Output the [x, y] coordinate of the center of the cell containing the given text.  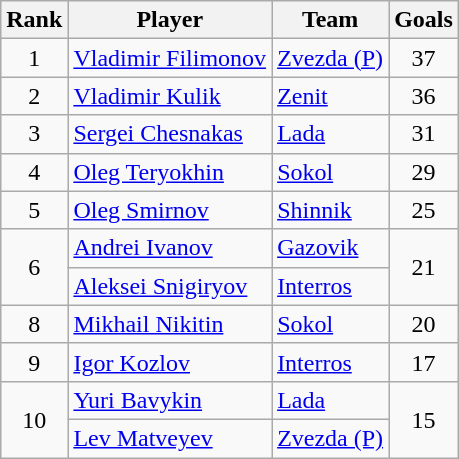
Player [170, 20]
37 [424, 58]
25 [424, 210]
Oleg Teryokhin [170, 172]
Goals [424, 20]
Zenit [330, 96]
8 [34, 324]
15 [424, 419]
Vladimir Filimonov [170, 58]
Andrei Ivanov [170, 248]
21 [424, 267]
Sergei Chesnakas [170, 134]
Yuri Bavykin [170, 400]
Gazovik [330, 248]
Lev Matveyev [170, 438]
9 [34, 362]
Aleksei Snigiryov [170, 286]
Vladimir Kulik [170, 96]
Rank [34, 20]
3 [34, 134]
Team [330, 20]
1 [34, 58]
Mikhail Nikitin [170, 324]
5 [34, 210]
29 [424, 172]
20 [424, 324]
10 [34, 419]
36 [424, 96]
Shinnik [330, 210]
31 [424, 134]
2 [34, 96]
4 [34, 172]
6 [34, 267]
Igor Kozlov [170, 362]
17 [424, 362]
Oleg Smirnov [170, 210]
